Pinpoint the cell where the given text exists, returning its [x, y] midpoint coordinate. 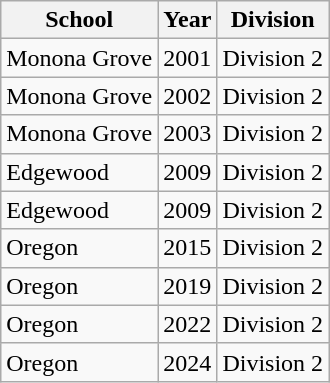
2002 [188, 96]
2019 [188, 286]
2022 [188, 324]
School [80, 20]
2015 [188, 248]
Division [273, 20]
2003 [188, 134]
2024 [188, 362]
2001 [188, 58]
Year [188, 20]
